Output the [X, Y] coordinate of the center of the cell containing the given text.  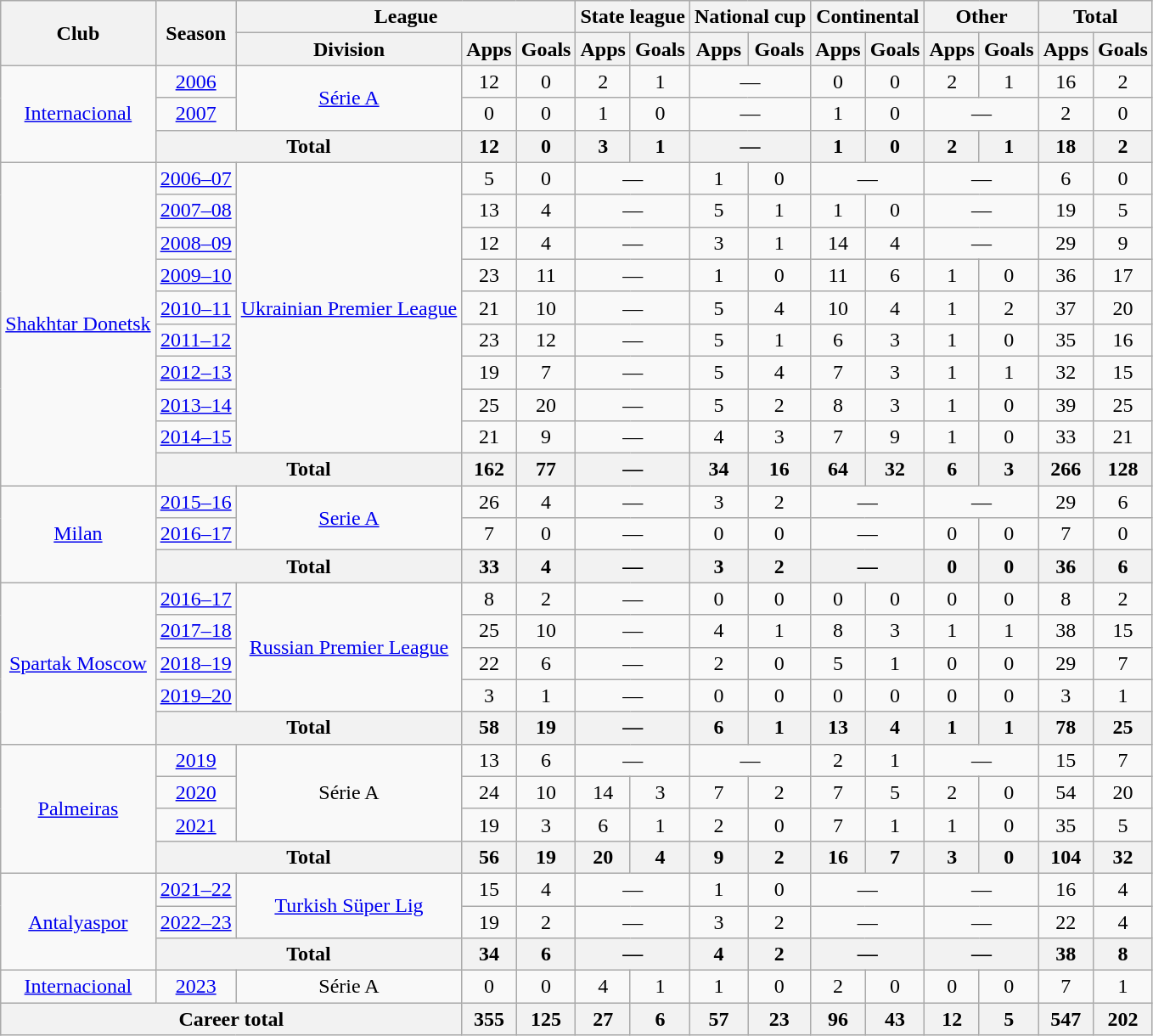
78 [1066, 728]
2006 [195, 82]
18 [1066, 146]
Other [981, 17]
2019–20 [195, 695]
Continental [868, 17]
Antalyaspor [78, 921]
2011–12 [195, 340]
2019 [195, 760]
39 [1066, 405]
2014–15 [195, 437]
2010–11 [195, 307]
Division [349, 49]
Season [195, 33]
Career total [231, 1019]
2015–16 [195, 502]
37 [1066, 307]
24 [489, 792]
2012–13 [195, 372]
128 [1123, 470]
96 [838, 1019]
2022–23 [195, 921]
Shakhtar Donetsk [78, 324]
56 [489, 857]
2021 [195, 825]
26 [489, 502]
Milan [78, 534]
Palmeiras [78, 808]
Turkish Süper Lig [349, 905]
2018–19 [195, 663]
2009–10 [195, 275]
Serie A [349, 518]
Ukrainian Premier League [349, 307]
2008–09 [195, 243]
2007 [195, 114]
Club [78, 33]
2007–08 [195, 211]
355 [489, 1019]
57 [718, 1019]
125 [546, 1019]
2021–22 [195, 889]
27 [603, 1019]
National cup [750, 17]
54 [1066, 792]
547 [1066, 1019]
Spartak Moscow [78, 663]
64 [838, 470]
2023 [195, 987]
162 [489, 470]
43 [895, 1019]
58 [489, 728]
2017–18 [195, 631]
2020 [195, 792]
2006–07 [195, 178]
104 [1066, 857]
202 [1123, 1019]
League [406, 17]
17 [1123, 275]
77 [546, 470]
2013–14 [195, 405]
266 [1066, 470]
Russian Premier League [349, 647]
State league [633, 17]
